Identify which cell holds the provided text, then report its [x, y] central coordinate. 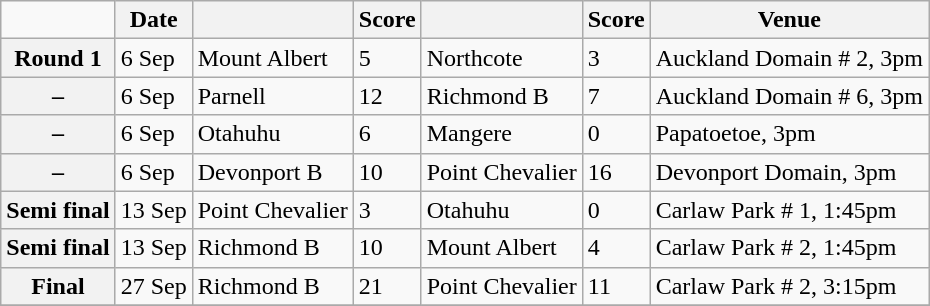
Final [58, 286]
Devonport B [272, 172]
Mangere [502, 134]
Date [154, 20]
Auckland Domain # 6, 3pm [789, 96]
7 [616, 96]
Carlaw Park # 1, 1:45pm [789, 210]
Papatoetoe, 3pm [789, 134]
Round 1 [58, 58]
Parnell [272, 96]
Venue [789, 20]
6 [387, 134]
Carlaw Park # 2, 1:45pm [789, 248]
Carlaw Park # 2, 3:15pm [789, 286]
Devonport Domain, 3pm [789, 172]
16 [616, 172]
12 [387, 96]
21 [387, 286]
5 [387, 58]
4 [616, 248]
27 Sep [154, 286]
11 [616, 286]
Northcote [502, 58]
Auckland Domain # 2, 3pm [789, 58]
